Capture the cell that displays the provided text and extract its (X, Y) central coordinate. 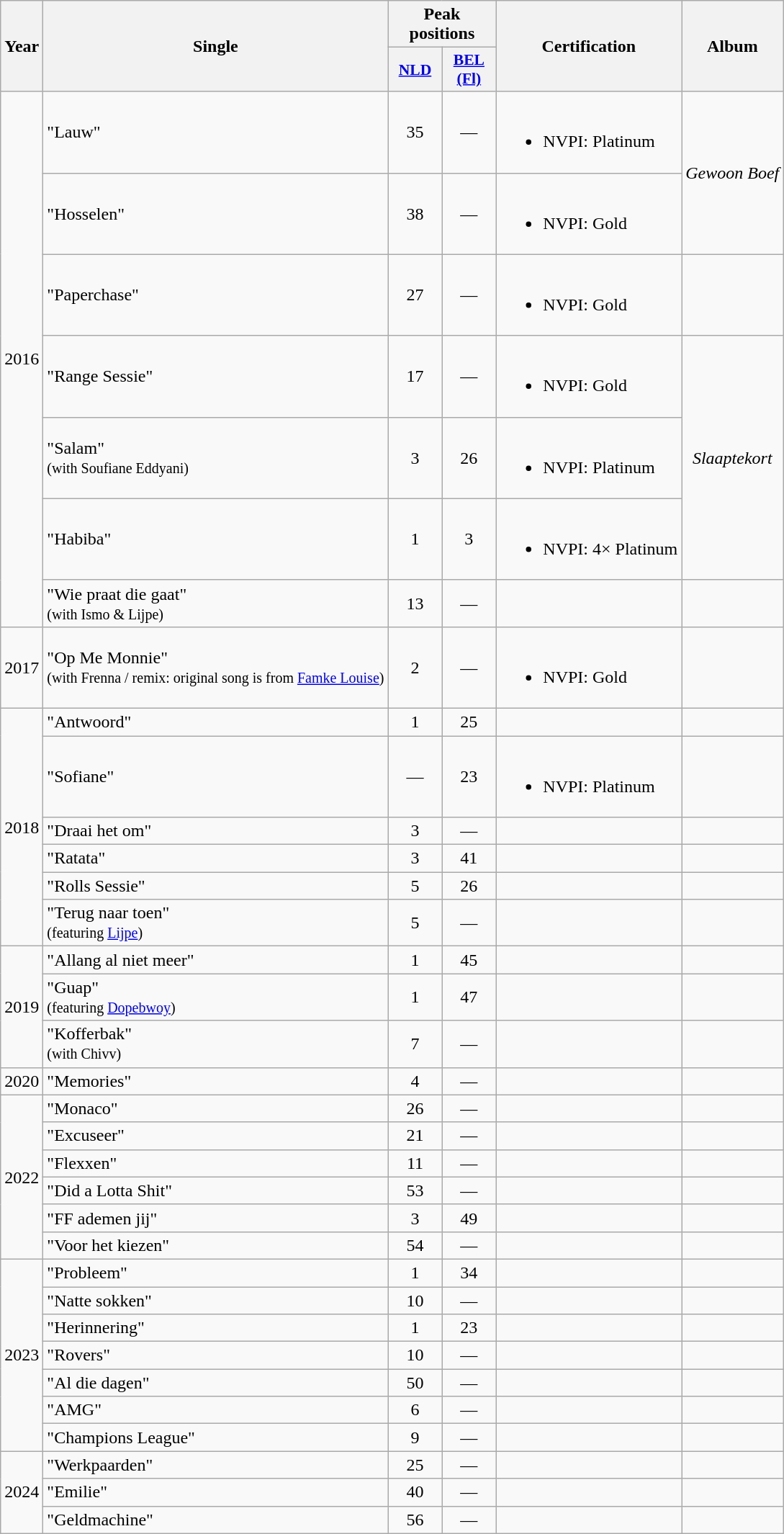
"Champions League" (216, 1437)
NVPI: 4× Platinum (589, 539)
"Antwoord" (216, 722)
Single (216, 46)
"Rolls Sessie" (216, 886)
2020 (22, 1081)
"Sofiane" (216, 776)
Peak positions (442, 24)
"FF ademen jij" (216, 1218)
50 (415, 1383)
"Ratata" (216, 858)
"Al die dagen" (216, 1383)
"Hosselen" (216, 213)
"Natte sokken" (216, 1300)
54 (415, 1245)
"Probleem" (216, 1273)
"Geldmachine" (216, 1520)
34 (469, 1273)
2018 (22, 827)
"Op Me Monnie" (with Frenna / remix: original song is from Famke Louise) (216, 667)
"AMG" (216, 1410)
"Herinnering" (216, 1328)
"Kofferbak" (with Chivv) (216, 1044)
49 (469, 1218)
"Flexxen" (216, 1163)
47 (469, 997)
2022 (22, 1177)
"Rovers" (216, 1355)
"Terug naar toen" (featuring Lijpe) (216, 923)
53 (415, 1190)
"Draai het om" (216, 831)
"Memories" (216, 1081)
21 (415, 1136)
2019 (22, 1007)
"Monaco" (216, 1108)
4 (415, 1081)
"Allang al niet meer" (216, 960)
45 (469, 960)
"Range Sessie" (216, 376)
"Lauw" (216, 133)
"Paperchase" (216, 295)
2 (415, 667)
38 (415, 213)
9 (415, 1437)
2017 (22, 667)
"Wie praat die gaat" (with Ismo & Lijpe) (216, 604)
Year (22, 46)
BEL(Fl) (469, 69)
"Did a Lotta Shit" (216, 1190)
Gewoon Boef (733, 173)
56 (415, 1520)
11 (415, 1163)
2024 (22, 1492)
40 (415, 1492)
NLD (415, 69)
35 (415, 133)
41 (469, 858)
6 (415, 1410)
"Salam" (with Soufiane Eddyani) (216, 458)
"Habiba" (216, 539)
"Werkpaarden" (216, 1465)
27 (415, 295)
"Voor het kiezen" (216, 1245)
2023 (22, 1355)
7 (415, 1044)
"Emilie" (216, 1492)
13 (415, 604)
Slaaptekort (733, 458)
Certification (589, 46)
17 (415, 376)
"Guap" (featuring Dopebwoy) (216, 997)
2016 (22, 359)
"Excuseer" (216, 1136)
Album (733, 46)
